Output the (x, y) coordinate of the center of the cell containing the given text.  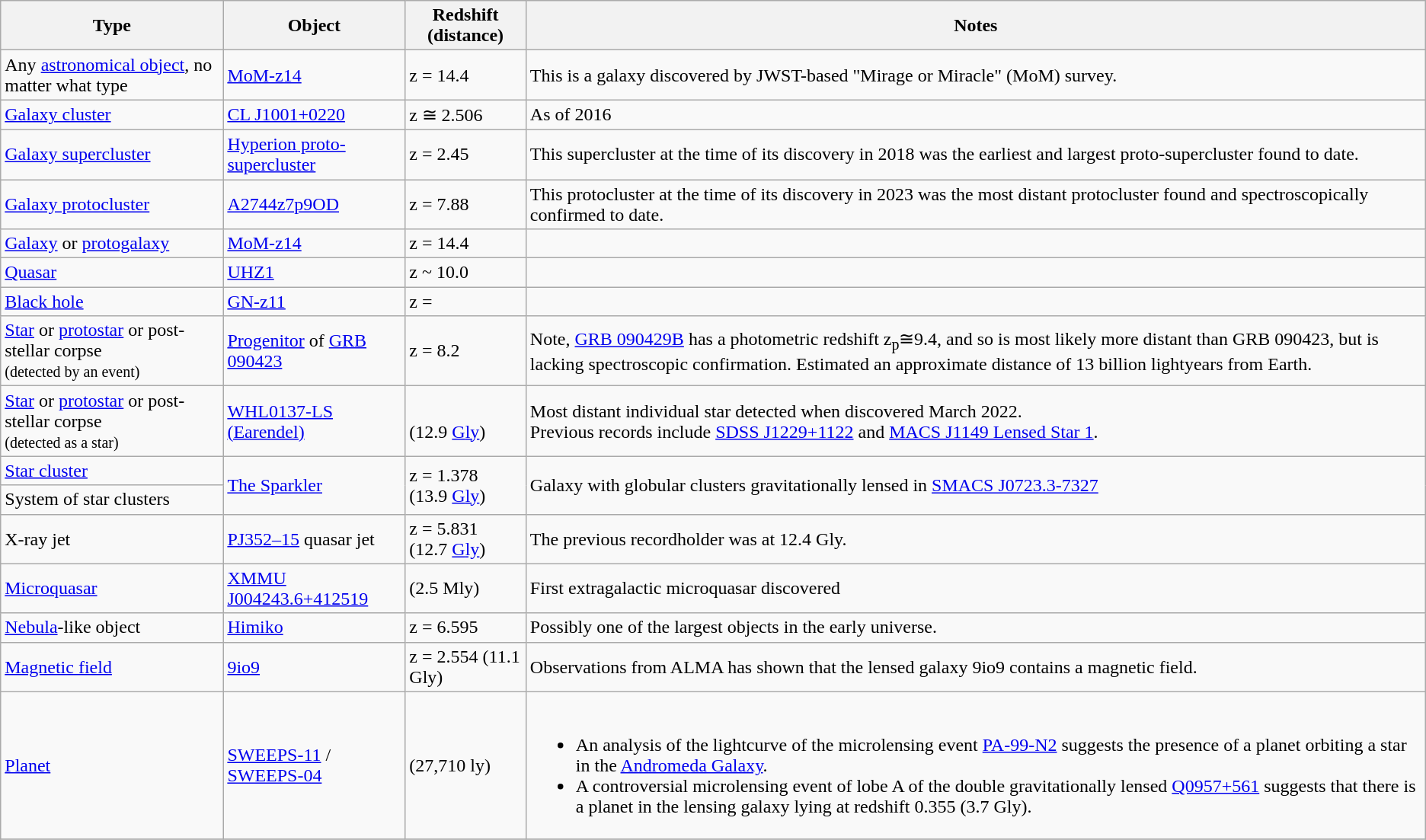
This protocluster at the time of its discovery in 2023 was the most distant protocluster found and spectroscopically confirmed to date. (975, 204)
Quasar (112, 273)
(27,710 ly) (466, 765)
Any astronomical object, no matter what type (112, 75)
Star or protostar or post-stellar corpse (detected by an event) (112, 351)
(2.5 Mly) (466, 588)
z ~ 10.0 (466, 273)
Magnetic field (112, 667)
Galaxy or protogalaxy (112, 244)
Type (112, 26)
CL J1001+0220 (314, 115)
Possibly one of the largest objects in the early universe. (975, 628)
System of star clusters (112, 500)
z = 6.595 (466, 628)
First extragalactic microquasar discovered (975, 588)
The previous recordholder was at 12.4 Gly. (975, 539)
Black hole (112, 302)
z = (466, 302)
Star cluster (112, 471)
GN-z11 (314, 302)
z = 2.45 (466, 154)
X-ray jet (112, 539)
WHL0137-LS (Earendel) (314, 421)
z ≅ 2.506 (466, 115)
Progenitor of GRB 090423 (314, 351)
z = 8.2 (466, 351)
Notes (975, 26)
A2744z7p9OD (314, 204)
Galaxy supercluster (112, 154)
Object (314, 26)
z = 7.88 (466, 204)
Nebula-like object (112, 628)
9io9 (314, 667)
Microquasar (112, 588)
z = 2.554 (11.1 Gly) (466, 667)
As of 2016 (975, 115)
Galaxy cluster (112, 115)
This supercluster at the time of its discovery in 2018 was the earliest and largest proto-supercluster found to date. (975, 154)
Hyperion proto-supercluster (314, 154)
SWEEPS-11 / SWEEPS-04 (314, 765)
The Sparkler (314, 485)
Observations from ALMA has shown that the lensed galaxy 9io9 contains a magnetic field. (975, 667)
Himiko (314, 628)
Star or protostar or post-stellar corpse (detected as a star) (112, 421)
Galaxy protocluster (112, 204)
Planet (112, 765)
PJ352–15 quasar jet (314, 539)
XMMU J004243.6+412519 (314, 588)
UHZ1 (314, 273)
(12.9 Gly) (466, 421)
This is a galaxy discovered by JWST-based "Mirage or Miracle" (MoM) survey. (975, 75)
Redshift(distance) (466, 26)
Most distant individual star detected when discovered March 2022.Previous records include SDSS J1229+1122 and MACS J1149 Lensed Star 1. (975, 421)
z = 5.831 (12.7 Gly) (466, 539)
Galaxy with globular clusters gravitationally lensed in SMACS J0723.3-7327 (975, 485)
z = 1.378(13.9 Gly) (466, 485)
